Locate the cell with the specified text and output its (X, Y) center coordinate. 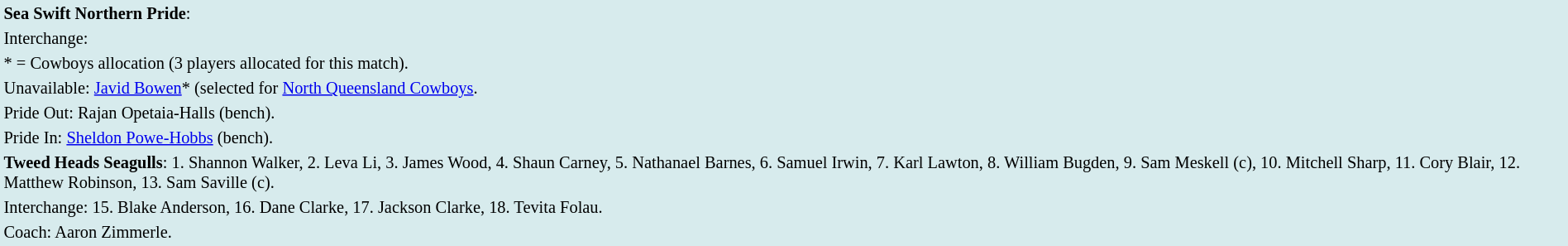
Coach: Aaron Zimmerle. (784, 232)
Unavailable: Javid Bowen* (selected for North Queensland Cowboys. (784, 88)
* = Cowboys allocation (3 players allocated for this match). (784, 63)
Interchange: (784, 38)
Sea Swift Northern Pride: (784, 13)
Pride Out: Rajan Opetaia-Halls (bench). (784, 113)
Interchange: 15. Blake Anderson, 16. Dane Clarke, 17. Jackson Clarke, 18. Tevita Folau. (784, 207)
Pride In: Sheldon Powe-Hobbs (bench). (784, 137)
